Determine the [X, Y] coordinate at the center of the cell enclosing the given text.  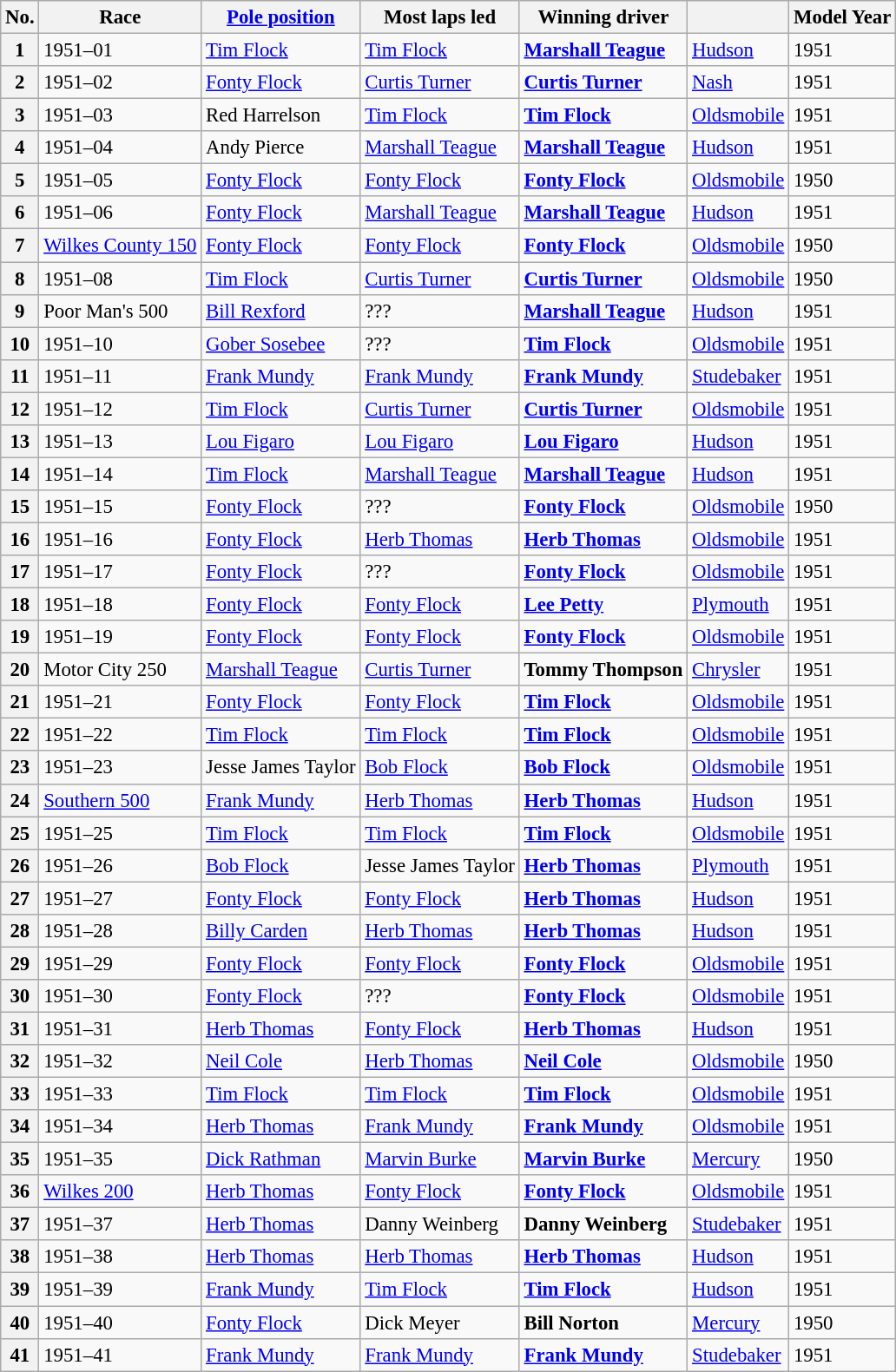
18 [20, 605]
Chrysler [738, 670]
Winning driver [603, 17]
1951–14 [120, 474]
38 [20, 1257]
1951–37 [120, 1224]
1951–19 [120, 637]
16 [20, 539]
22 [20, 735]
26 [20, 865]
21 [20, 702]
1951–04 [120, 148]
28 [20, 931]
1951–16 [120, 539]
10 [20, 344]
24 [20, 800]
1951–27 [120, 898]
Nash [738, 82]
No. [20, 17]
1951–01 [120, 50]
15 [20, 507]
Gober Sosebee [281, 344]
1951–08 [120, 279]
4 [20, 148]
25 [20, 833]
Bill Rexford [281, 311]
Andy Pierce [281, 148]
Lee Petty [603, 605]
31 [20, 1028]
Red Harrelson [281, 115]
1951–30 [120, 996]
14 [20, 474]
5 [20, 181]
1951–11 [120, 376]
1951–10 [120, 344]
Dick Meyer [439, 1323]
Billy Carden [281, 931]
34 [20, 1126]
1951–06 [120, 213]
17 [20, 572]
1951–25 [120, 833]
Wilkes County 150 [120, 246]
37 [20, 1224]
1951–22 [120, 735]
1951–40 [120, 1323]
29 [20, 963]
Bill Norton [603, 1323]
1951–34 [120, 1126]
1951–26 [120, 865]
1951–05 [120, 181]
1951–41 [120, 1355]
27 [20, 898]
13 [20, 442]
3 [20, 115]
1951–13 [120, 442]
Dick Rathman [281, 1159]
2 [20, 82]
1951–15 [120, 507]
12 [20, 409]
1 [20, 50]
20 [20, 670]
Southern 500 [120, 800]
1951–12 [120, 409]
Race [120, 17]
Tommy Thompson [603, 670]
23 [20, 768]
1951–33 [120, 1094]
1951–02 [120, 82]
36 [20, 1191]
32 [20, 1061]
Motor City 250 [120, 670]
1951–29 [120, 963]
41 [20, 1355]
1951–18 [120, 605]
1951–38 [120, 1257]
7 [20, 246]
11 [20, 376]
6 [20, 213]
1951–21 [120, 702]
1951–39 [120, 1290]
33 [20, 1094]
1951–23 [120, 768]
1951–32 [120, 1061]
Model Year [842, 17]
1951–35 [120, 1159]
1951–03 [120, 115]
8 [20, 279]
1951–17 [120, 572]
1951–28 [120, 931]
40 [20, 1323]
35 [20, 1159]
39 [20, 1290]
19 [20, 637]
Poor Man's 500 [120, 311]
Most laps led [439, 17]
Wilkes 200 [120, 1191]
30 [20, 996]
Pole position [281, 17]
9 [20, 311]
1951–31 [120, 1028]
